Output the [X, Y] coordinate of the center of the cell containing the given text.  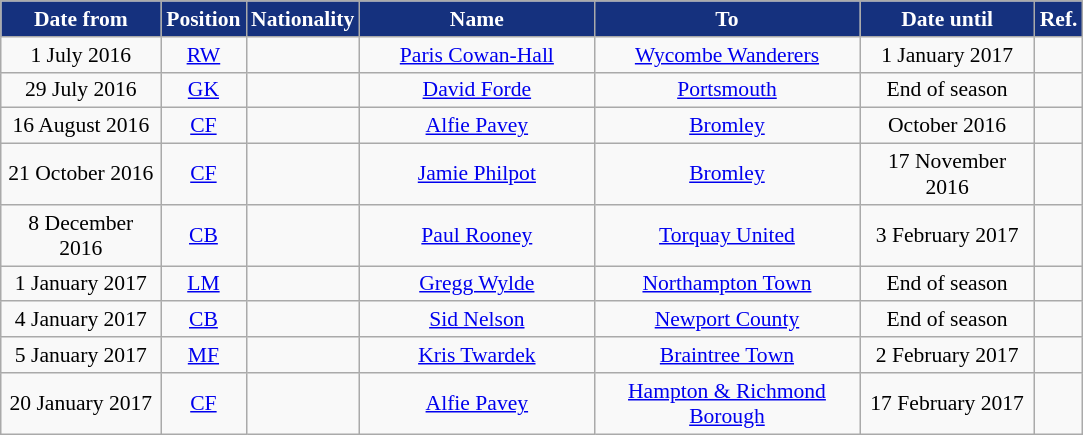
Jamie Philpot [476, 174]
16 August 2016 [81, 126]
Name [476, 19]
RW [204, 55]
Date until [948, 19]
1 July 2016 [81, 55]
21 October 2016 [81, 174]
Gregg Wylde [476, 284]
October 2016 [948, 126]
Braintree Town [726, 355]
20 January 2017 [81, 404]
Hampton & Richmond Borough [726, 404]
Position [204, 19]
29 July 2016 [81, 90]
5 January 2017 [81, 355]
Newport County [726, 320]
To [726, 19]
LM [204, 284]
Portsmouth [726, 90]
Sid Nelson [476, 320]
Wycombe Wanderers [726, 55]
Kris Twardek [476, 355]
Northampton Town [726, 284]
Ref. [1059, 19]
2 February 2017 [948, 355]
17 February 2017 [948, 404]
4 January 2017 [81, 320]
David Forde [476, 90]
8 December 2016 [81, 236]
Paris Cowan-Hall [476, 55]
Date from [81, 19]
17 November 2016 [948, 174]
Paul Rooney [476, 236]
3 February 2017 [948, 236]
GK [204, 90]
Torquay United [726, 236]
MF [204, 355]
Nationality [302, 19]
